Pinpoint the cell where the given text exists, returning its (x, y) midpoint coordinate. 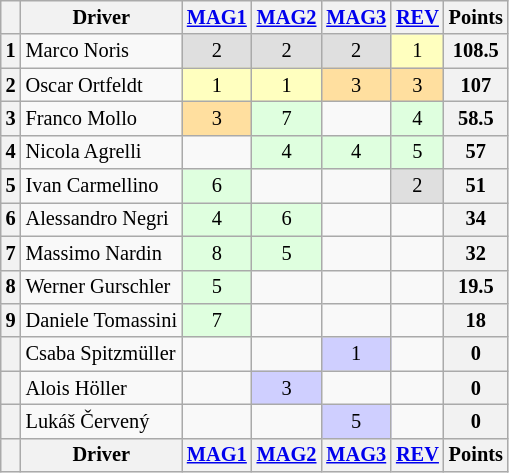
32 (476, 253)
Massimo Nardin (102, 253)
9 (11, 320)
Csaba Spitzmüller (102, 354)
Lukáš Červený (102, 421)
Nicola Agrelli (102, 152)
58.5 (476, 118)
Ivan Carmellino (102, 186)
18 (476, 320)
Daniele Tomassini (102, 320)
Franco Mollo (102, 118)
Oscar Ortfeldt (102, 85)
Werner Gurschler (102, 287)
107 (476, 85)
51 (476, 186)
Marco Noris (102, 51)
108.5 (476, 51)
Alois Höller (102, 388)
19.5 (476, 287)
57 (476, 152)
Alessandro Negri (102, 219)
34 (476, 219)
